Identify which cell holds the provided text, then report its [X, Y] central coordinate. 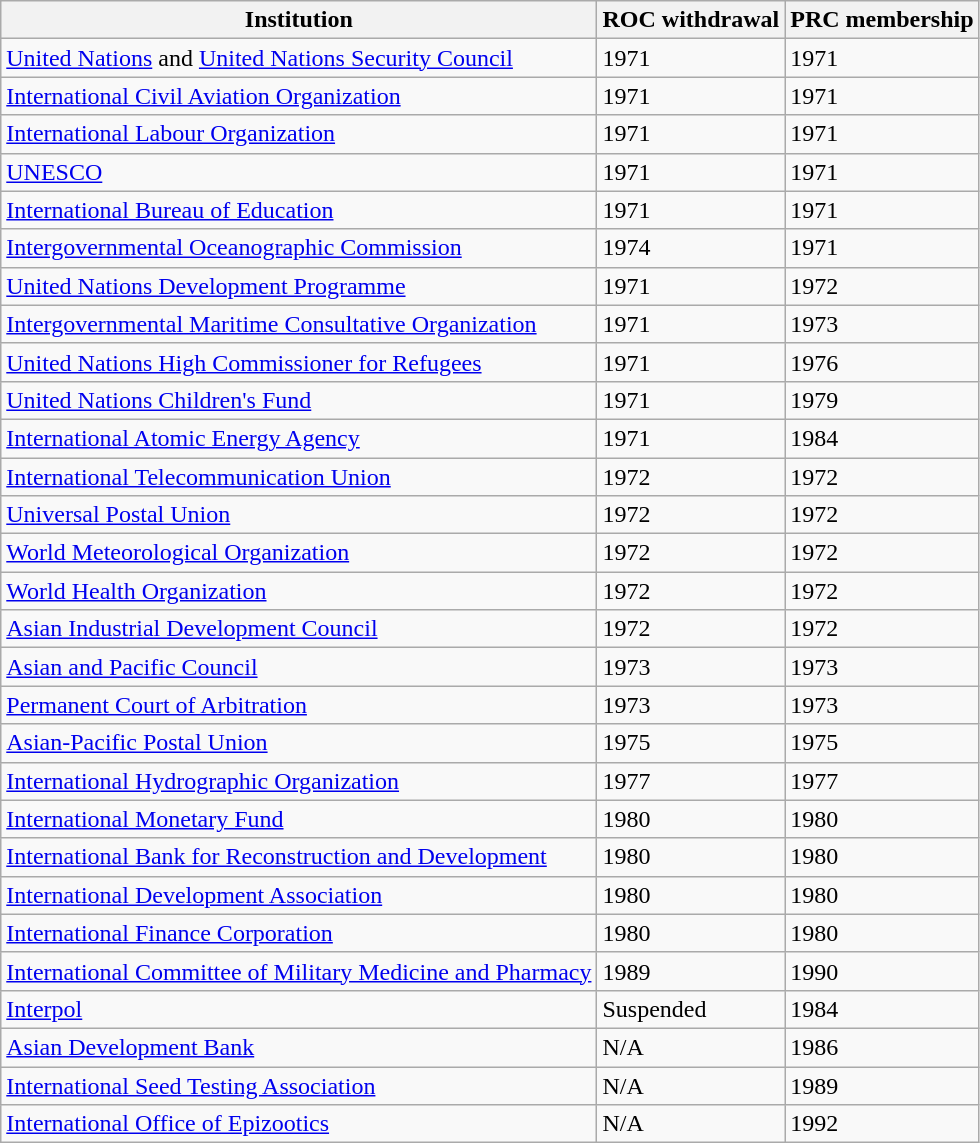
World Health Organization [299, 591]
Asian and Pacific Council [299, 667]
Intergovernmental Maritime Consultative Organization [299, 324]
1979 [882, 400]
Asian Development Bank [299, 1047]
Permanent Court of Arbitration [299, 705]
United Nations Development Programme [299, 286]
United Nations and United Nations Security Council [299, 58]
Intergovernmental Oceanographic Commission [299, 248]
International Development Association [299, 895]
Institution [299, 20]
1974 [691, 248]
UNESCO [299, 172]
ROC withdrawal [691, 20]
International Monetary Fund [299, 819]
International Hydrographic Organization [299, 781]
International Office of Epizootics [299, 1124]
International Labour Organization [299, 134]
Suspended [691, 1009]
International Bank for Reconstruction and Development [299, 857]
International Bureau of Education [299, 210]
1990 [882, 971]
1976 [882, 362]
Interpol [299, 1009]
1992 [882, 1124]
Universal Postal Union [299, 515]
United Nations Children's Fund [299, 400]
PRC membership [882, 20]
International Committee of Military Medicine and Pharmacy [299, 971]
1986 [882, 1047]
United Nations High Commissioner for Refugees [299, 362]
World Meteorological Organization [299, 553]
International Seed Testing Association [299, 1085]
Asian-Pacific Postal Union [299, 743]
International Atomic Energy Agency [299, 438]
International Civil Aviation Organization [299, 96]
Asian Industrial Development Council [299, 629]
International Finance Corporation [299, 933]
International Telecommunication Union [299, 477]
